Capture the cell that displays the provided text and extract its [X, Y] central coordinate. 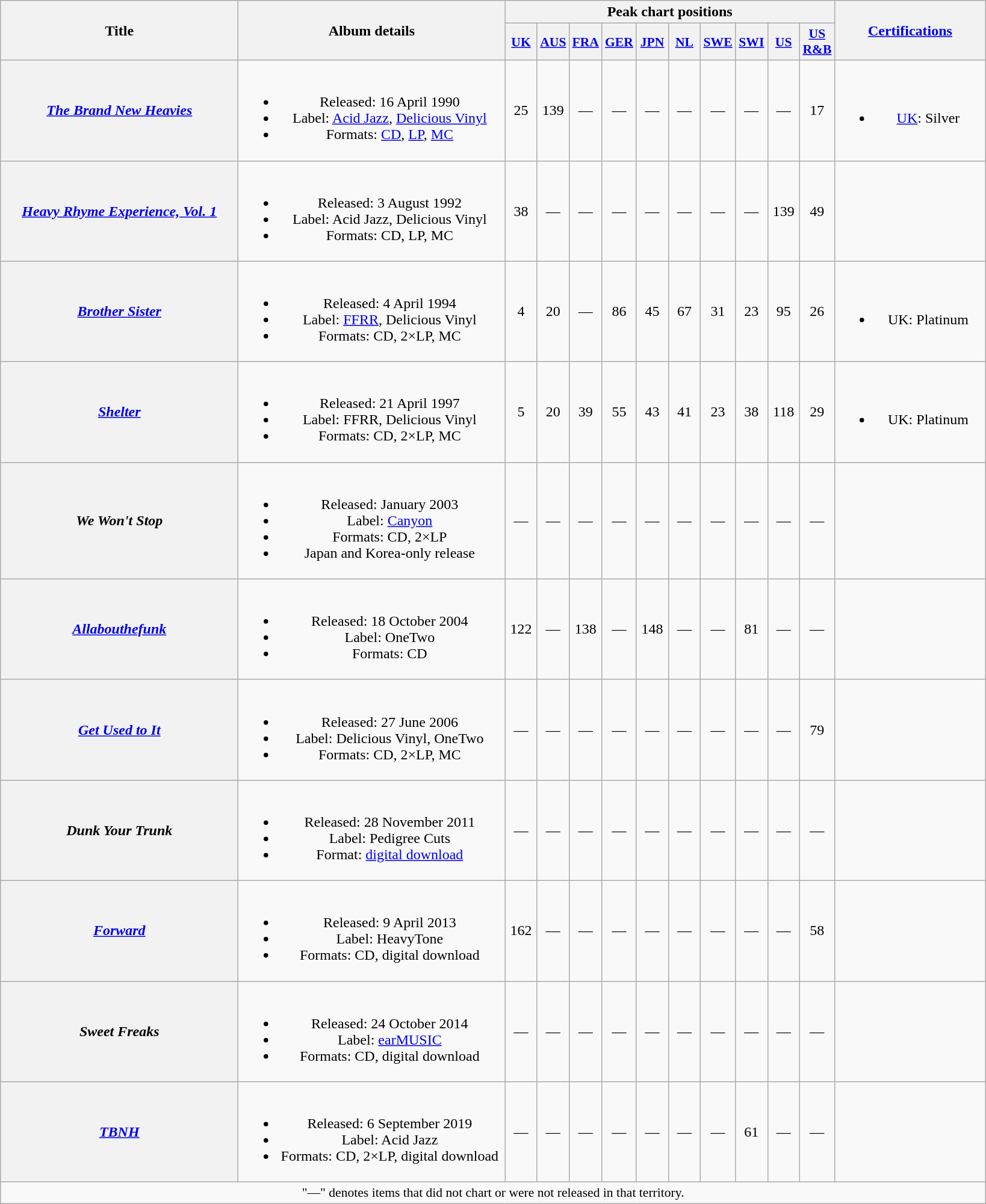
Certifications [910, 30]
86 [619, 312]
122 [521, 629]
Released: 28 November 2011Label: Pedigree CutsFormat: digital download [372, 830]
61 [751, 1132]
Released: 27 June 2006Label: Delicious Vinyl, OneTwoFormats: CD, 2×LP, MC [372, 729]
Released: 4 April 1994Label: FFRR, Delicious VinylFormats: CD, 2×LP, MC [372, 312]
Dunk Your Trunk [119, 830]
Allabouthefunk [119, 629]
Released: 18 October 2004Label: OneTwoFormats: CD [372, 629]
17 [817, 111]
49 [817, 211]
39 [586, 412]
US [784, 42]
Released: 6 September 2019Label: Acid JazzFormats: CD, 2×LP, digital download [372, 1132]
162 [521, 930]
Peak chart positions [670, 12]
"—" denotes items that did not chart or were not released in that territory. [494, 1193]
Album details [372, 30]
29 [817, 412]
138 [586, 629]
67 [684, 312]
26 [817, 312]
25 [521, 111]
Heavy Rhyme Experience, Vol. 1 [119, 211]
GER [619, 42]
Released: 3 August 1992Label: Acid Jazz, Delicious VinylFormats: CD, LP, MC [372, 211]
148 [653, 629]
58 [817, 930]
UK [521, 42]
118 [784, 412]
SWI [751, 42]
Get Used to It [119, 729]
Sweet Freaks [119, 1031]
Forward [119, 930]
43 [653, 412]
Released: 21 April 1997Label: FFRR, Delicious VinylFormats: CD, 2×LP, MC [372, 412]
5 [521, 412]
31 [718, 312]
USR&B [817, 42]
SWE [718, 42]
79 [817, 729]
Released: 24 October 2014Label: earMUSICFormats: CD, digital download [372, 1031]
We Won't Stop [119, 520]
41 [684, 412]
JPN [653, 42]
55 [619, 412]
AUS [553, 42]
45 [653, 312]
Brother Sister [119, 312]
Title [119, 30]
4 [521, 312]
TBNH [119, 1132]
95 [784, 312]
UK: Silver [910, 111]
FRA [586, 42]
The Brand New Heavies [119, 111]
Released: 16 April 1990Label: Acid Jazz, Delicious VinylFormats: CD, LP, MC [372, 111]
81 [751, 629]
Released: January 2003Label: CanyonFormats: CD, 2×LPJapan and Korea-only release [372, 520]
Released: 9 April 2013Label: HeavyToneFormats: CD, digital download [372, 930]
Shelter [119, 412]
NL [684, 42]
